Return the (X, Y) coordinate for the center point of the cell that contains the specified text.  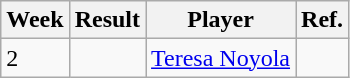
Ref. (322, 20)
Player (221, 20)
Week (35, 20)
Teresa Noyola (221, 58)
Result (107, 20)
2 (35, 58)
